Extract the (x, y) coordinate from the center of the cell holding the provided text.  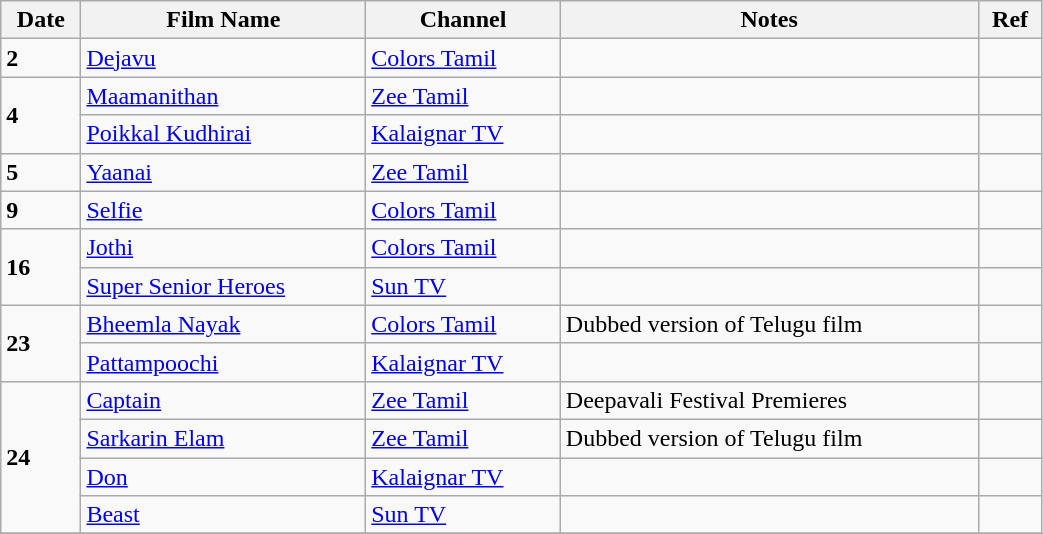
Pattampoochi (224, 362)
Don (224, 477)
Jothi (224, 248)
Dejavu (224, 58)
Super Senior Heroes (224, 286)
Channel (464, 20)
16 (41, 267)
Bheemla Nayak (224, 324)
Notes (769, 20)
Beast (224, 515)
Poikkal Kudhirai (224, 134)
Maamanithan (224, 96)
Sarkarin Elam (224, 438)
Yaanai (224, 172)
5 (41, 172)
23 (41, 343)
Date (41, 20)
Deepavali Festival Premieres (769, 400)
Ref (1010, 20)
Captain (224, 400)
24 (41, 457)
4 (41, 115)
9 (41, 210)
Selfie (224, 210)
Film Name (224, 20)
2 (41, 58)
